Extract the [x, y] coordinate from the center of the cell holding the provided text.  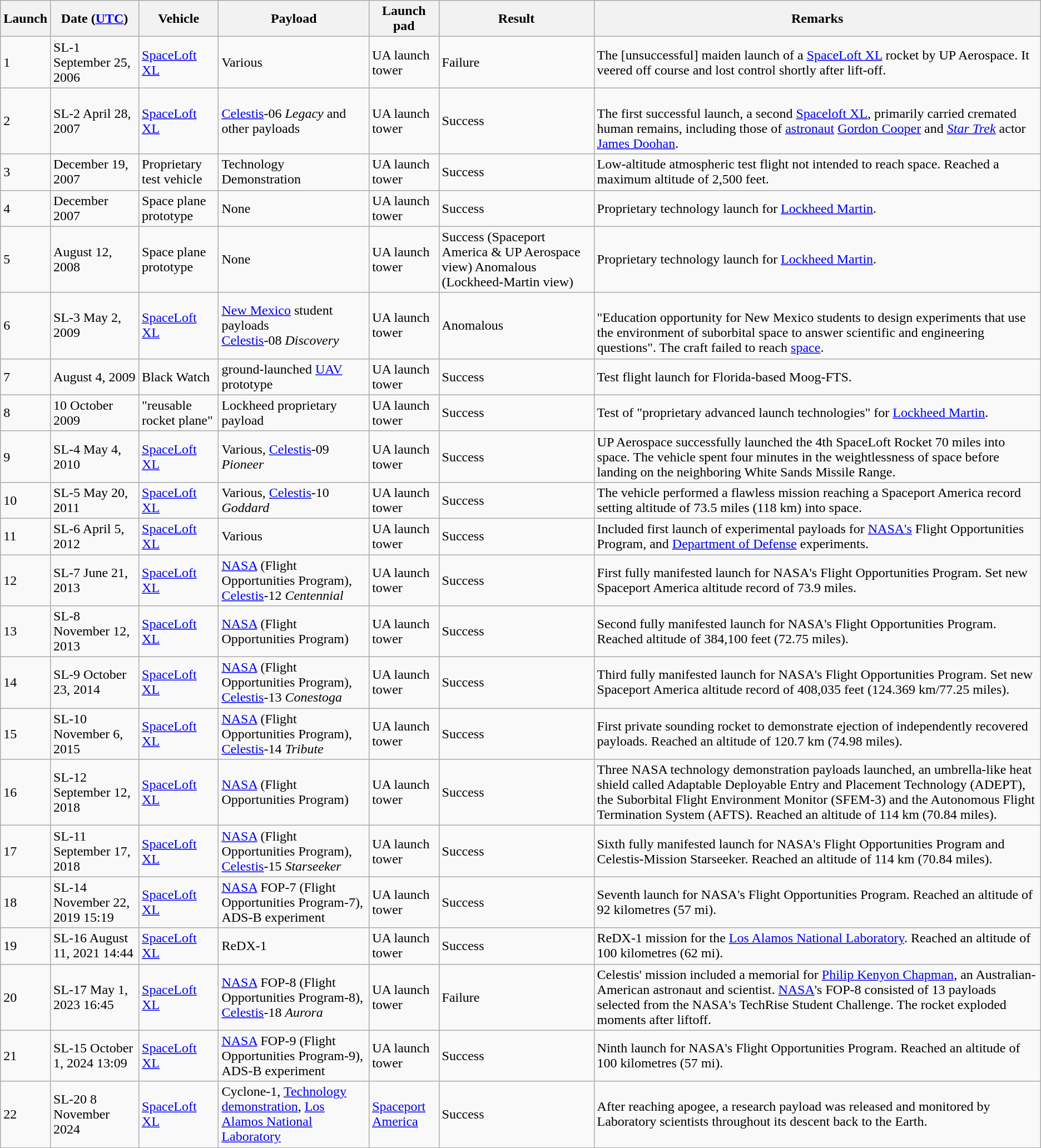
16 [26, 793]
22 [26, 1114]
ReDX-1 mission for the Los Alamos National Laboratory. Reached an altitude of 100 kilometres (62 mi). [817, 946]
10 October 2009 [95, 413]
SL-9 October 23, 2014 [95, 683]
New Mexico student payloadsCelestis-08 Discovery [294, 326]
NASA FOP-7 (Flight Opportunities Program-7), ADS-B experiment [294, 902]
11 [26, 536]
Various, Celestis-10 Goddard [294, 500]
Success (Spaceport America & UP Aerospace view) Anomalous (Lockheed-Martin view) [516, 259]
19 [26, 946]
3 [26, 172]
12 [26, 580]
SL-12 September 12, 2018 [95, 793]
NASA (Flight Opportunities Program), Celestis-12 Centennial [294, 580]
First private sounding rocket to demonstrate ejection of independently recovered payloads. Reached an altitude of 120.7 km (74.98 miles). [817, 734]
Proprietary test vehicle [179, 172]
ground-launched UAV prototype [294, 377]
Technology Demonstration [294, 172]
The vehicle performed a flawless mission reaching a Spaceport America record setting altitude of 73.5 miles (118 km) into space. [817, 500]
Low-altitude atmospheric test flight not intended to reach space. Reached a maximum altitude of 2,500 feet. [817, 172]
December 19, 2007 [95, 172]
8 [26, 413]
ReDX-1 [294, 946]
Vehicle [179, 19]
SL-2 April 28, 2007 [95, 121]
Date (UTC) [95, 19]
SL-7 June 21, 2013 [95, 580]
Remarks [817, 19]
August 4, 2009 [95, 377]
August 12, 2008 [95, 259]
Launch pad [404, 19]
17 [26, 851]
6 [26, 326]
"reusable rocket plane" [179, 413]
NASA (Flight Opportunities Program), Celestis-13 Conestoga [294, 683]
SL-8 November 12, 2013 [95, 632]
Test flight launch for Florida-based Moog-FTS. [817, 377]
Various, Celestis-09 Pioneer [294, 456]
Spaceport America [404, 1114]
14 [26, 683]
15 [26, 734]
SL-15 October 1, 2024 13:09 [95, 1056]
NASA (Flight Opportunities Program), Celestis-15 Starseeker [294, 851]
SL-1 September 25, 2006 [95, 62]
NASA (Flight Opportunities Program), Celestis-14 Tribute [294, 734]
SL-20 8 November 2024 [95, 1114]
Included first launch of experimental payloads for NASA's Flight Opportunities Program, and Department of Defense experiments. [817, 536]
4 [26, 208]
5 [26, 259]
SL-11 September 17, 2018 [95, 851]
SL-3 May 2, 2009 [95, 326]
1 [26, 62]
7 [26, 377]
Ninth launch for NASA's Flight Opportunities Program. Reached an altitude of 100 kilometres (57 mi). [817, 1056]
9 [26, 456]
After reaching apogee, a research payload was released and monitored by Laboratory scientists throughout its descent back to the Earth. [817, 1114]
Payload [294, 19]
December 2007 [95, 208]
NASA FOP-8 (Flight Opportunities Program-8), Celestis-18 Aurora [294, 997]
Sixth fully manifested launch for NASA's Flight Opportunities Program and Celestis-Mission Starseeker. Reached an altitude of 114 km (70.84 miles). [817, 851]
Celestis-06 Legacy and other payloads [294, 121]
SL-6 April 5, 2012 [95, 536]
First fully manifested launch for NASA's Flight Opportunities Program. Set new Spaceport America altitude record of 73.9 miles. [817, 580]
Second fully manifested launch for NASA's Flight Opportunities Program. Reached altitude of 384,100 feet (72.75 miles). [817, 632]
The [unsuccessful] maiden launch of a SpaceLoft XL rocket by UP Aerospace. It veered off course and lost control shortly after lift-off. [817, 62]
SL-5 May 20, 2011 [95, 500]
13 [26, 632]
SL-4 May 4, 2010 [95, 456]
10 [26, 500]
2 [26, 121]
18 [26, 902]
Black Watch [179, 377]
Anomalous [516, 326]
Test of "proprietary advanced launch technologies" for Lockheed Martin. [817, 413]
NASA FOP-9 (Flight Opportunities Program-9), ADS-B experiment [294, 1056]
20 [26, 997]
SL-17 May 1, 2023 16:45 [95, 997]
Launch [26, 19]
SL-14 November 22, 2019 15:19 [95, 902]
Lockheed proprietary payload [294, 413]
Seventh launch for NASA's Flight Opportunities Program. Reached an altitude of 92 kilometres (57 mi). [817, 902]
SL-16 August 11, 2021 14:44 [95, 946]
Cyclone-1, Technology demonstration, Los Alamos National Laboratory [294, 1114]
SL-10 November 6, 2015 [95, 734]
Result [516, 19]
21 [26, 1056]
